Extract the (x, y) coordinate from the center of the cell holding the provided text.  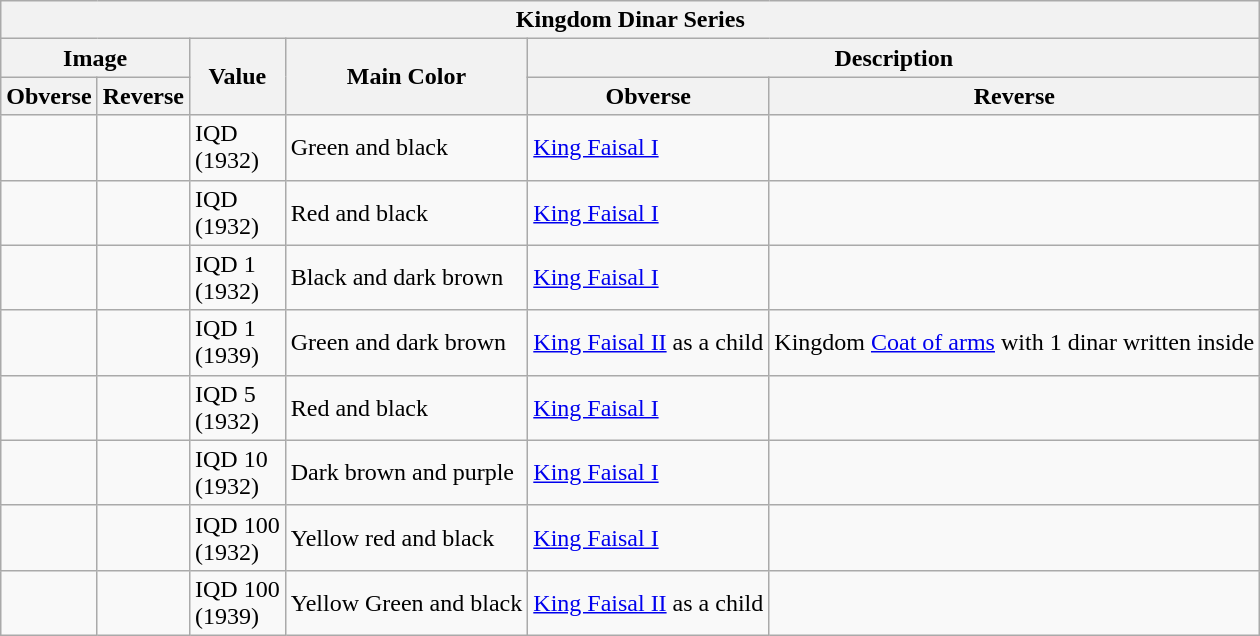
Dark brown and purple (406, 472)
Kingdom Dinar Series (630, 20)
IQD 1(1932) (237, 278)
Image (96, 58)
Description (894, 58)
IQD 100(1939) (237, 602)
Kingdom Coat of arms with 1 dinar written inside (1014, 342)
Yellow Green and black (406, 602)
IQD 1(1939) (237, 342)
IQD 100(1932) (237, 538)
Green and black (406, 148)
Main Color (406, 77)
Black and dark brown (406, 278)
Value (237, 77)
Yellow red and black (406, 538)
IQD 10(1932) (237, 472)
Green and dark brown (406, 342)
IQD 5(1932) (237, 408)
